Output the [x, y] coordinate of the center of the cell containing the given text.  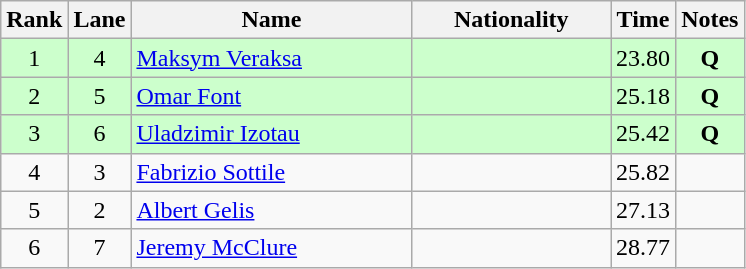
Nationality [512, 20]
Albert Gelis [272, 210]
Fabrizio Sottile [272, 172]
1 [34, 58]
Jeremy McClure [272, 248]
Name [272, 20]
25.42 [644, 134]
27.13 [644, 210]
Uladzimir Izotau [272, 134]
Lane [100, 20]
Omar Font [272, 96]
7 [100, 248]
Notes [710, 20]
Time [644, 20]
23.80 [644, 58]
25.18 [644, 96]
25.82 [644, 172]
Maksym Veraksa [272, 58]
28.77 [644, 248]
Rank [34, 20]
